Return the (x, y) coordinate for the center point of the cell that contains the specified text.  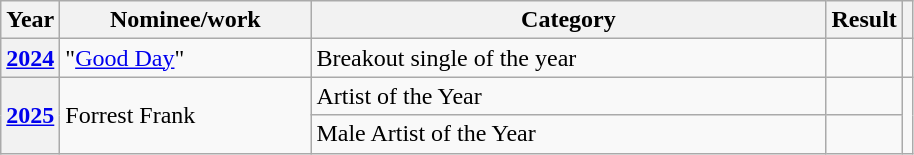
Artist of the Year (568, 96)
Nominee/work (186, 20)
Category (568, 20)
Year (30, 20)
2024 (30, 58)
Forrest Frank (186, 115)
Result (864, 20)
Breakout single of the year (568, 58)
2025 (30, 115)
Male Artist of the Year (568, 134)
"Good Day" (186, 58)
